Pinpoint the cell where the given text exists, returning its (x, y) midpoint coordinate. 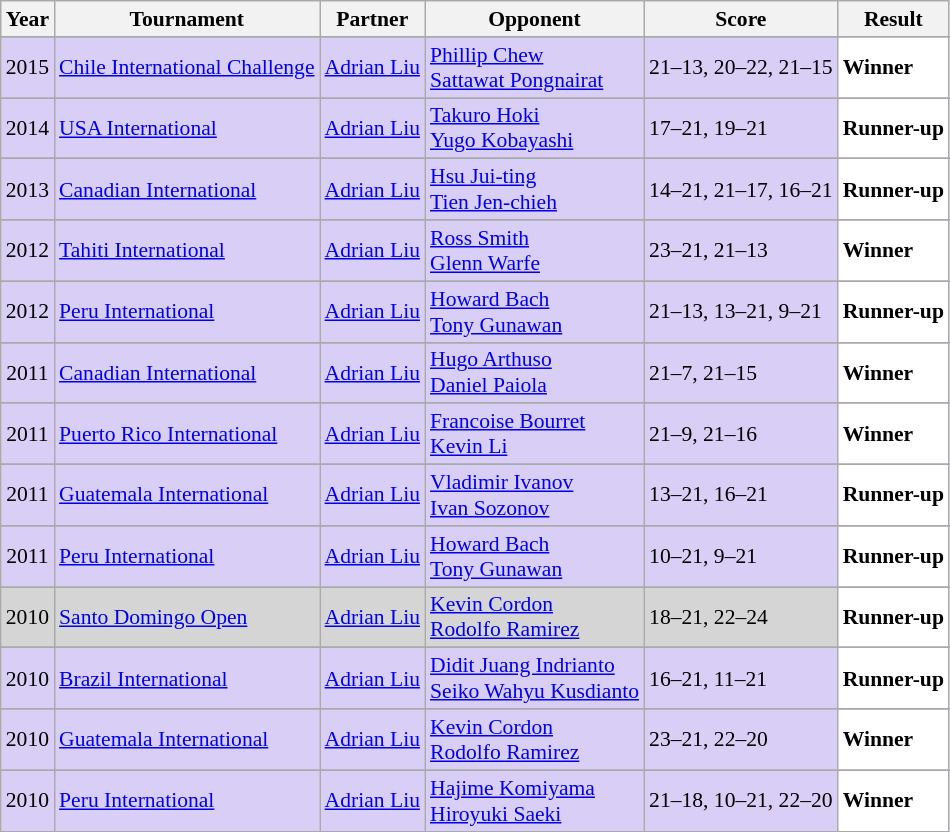
23–21, 22–20 (741, 740)
Puerto Rico International (187, 434)
14–21, 21–17, 16–21 (741, 190)
Ross Smith Glenn Warfe (534, 250)
Didit Juang Indrianto Seiko Wahyu Kusdianto (534, 678)
21–9, 21–16 (741, 434)
Partner (372, 19)
Chile International Challenge (187, 68)
Francoise Bourret Kevin Li (534, 434)
Takuro Hoki Yugo Kobayashi (534, 128)
Tournament (187, 19)
Score (741, 19)
Result (894, 19)
Opponent (534, 19)
17–21, 19–21 (741, 128)
2013 (28, 190)
13–21, 16–21 (741, 496)
2015 (28, 68)
Brazil International (187, 678)
2014 (28, 128)
Hsu Jui-ting Tien Jen-chieh (534, 190)
Santo Domingo Open (187, 618)
10–21, 9–21 (741, 556)
23–21, 21–13 (741, 250)
USA International (187, 128)
Hajime Komiyama Hiroyuki Saeki (534, 800)
21–18, 10–21, 22–20 (741, 800)
21–7, 21–15 (741, 372)
16–21, 11–21 (741, 678)
21–13, 13–21, 9–21 (741, 312)
Hugo Arthuso Daniel Paiola (534, 372)
Tahiti International (187, 250)
21–13, 20–22, 21–15 (741, 68)
Year (28, 19)
Vladimir Ivanov Ivan Sozonov (534, 496)
18–21, 22–24 (741, 618)
Phillip Chew Sattawat Pongnairat (534, 68)
